Return the [x, y] coordinate for the center point of the cell that contains the specified text.  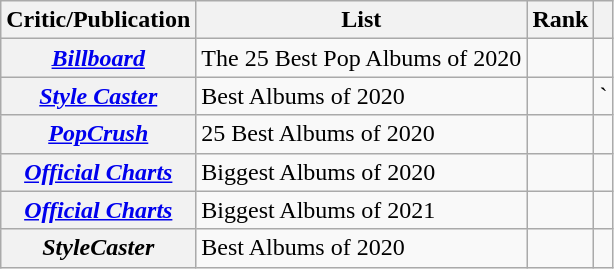
StyleCaster [98, 248]
Billboard [98, 58]
Style Caster [98, 96]
Biggest Albums of 2020 [362, 172]
Rank [560, 20]
25 Best Albums of 2020 [362, 134]
List [362, 20]
PopCrush [98, 134]
The 25 Best Pop Albums of 2020 [362, 58]
Biggest Albums of 2021 [362, 210]
` [604, 96]
Critic/Publication [98, 20]
